Identify which cell holds the provided text, then report its (X, Y) central coordinate. 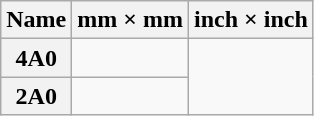
Name (36, 20)
2A0 (36, 96)
inch × inch (252, 20)
mm × mm (130, 20)
4A0 (36, 58)
